Scan for the cell matching the given text and deliver its (X, Y) coordinate at center. 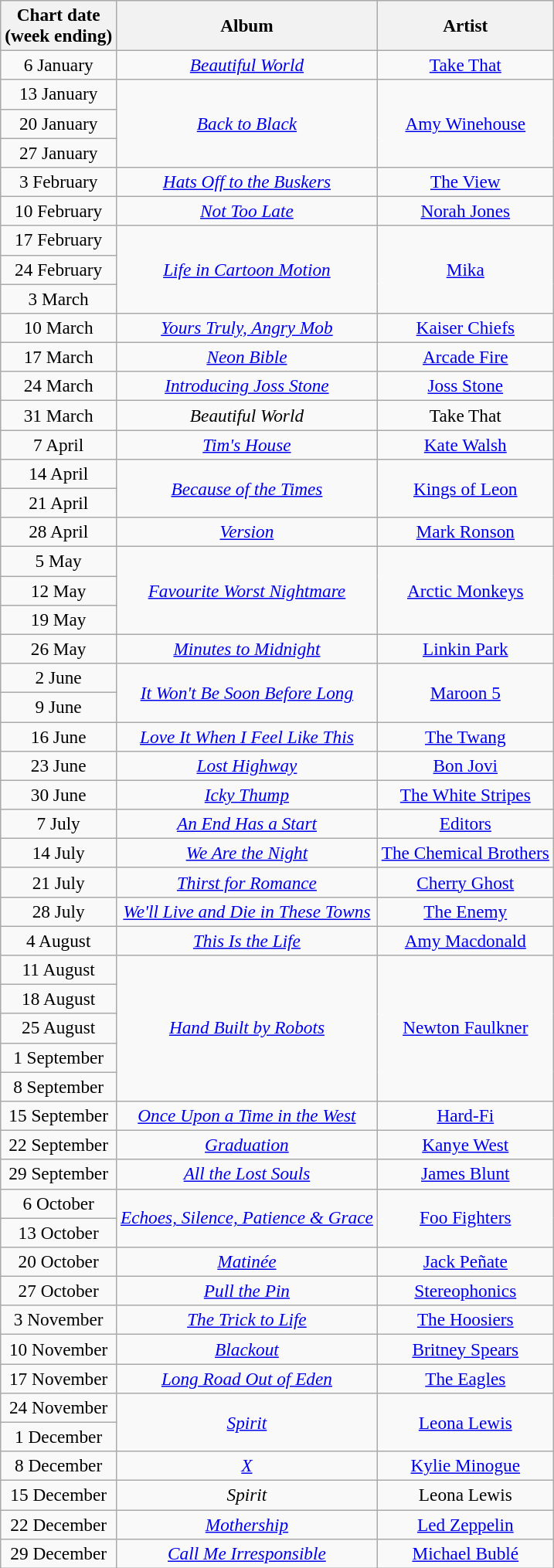
Arcade Fire (465, 357)
Album (247, 25)
The View (465, 182)
Not Too Late (247, 211)
All the Lost Souls (247, 1174)
Mika (465, 269)
13 October (59, 1232)
28 April (59, 532)
Kanye West (465, 1145)
Led Zeppelin (465, 1524)
An End Has a Start (247, 823)
The Eagles (465, 1378)
Linkin Park (465, 649)
Kate Walsh (465, 444)
27 January (59, 152)
Stereophonics (465, 1291)
8 December (59, 1466)
17 February (59, 240)
17 March (59, 357)
Hard-Fi (465, 1115)
Maroon 5 (465, 692)
24 February (59, 270)
31 March (59, 415)
Favourite Worst Nightmare (247, 590)
Hats Off to the Buskers (247, 182)
Pull the Pin (247, 1291)
18 August (59, 999)
12 May (59, 590)
Amy Winehouse (465, 124)
Love It When I Feel Like This (247, 736)
Editors (465, 823)
28 July (59, 911)
14 July (59, 853)
3 November (59, 1320)
10 March (59, 328)
1 September (59, 1057)
8 September (59, 1086)
Matinée (247, 1261)
The White Stripes (465, 795)
Life in Cartoon Motion (247, 269)
1 December (59, 1437)
This Is the Life (247, 940)
19 May (59, 619)
29 September (59, 1174)
23 June (59, 765)
Britney Spears (465, 1349)
Chart date(week ending) (59, 25)
6 January (59, 65)
27 October (59, 1291)
Echoes, Silence, Patience & Grace (247, 1218)
Introducing Joss Stone (247, 386)
24 November (59, 1407)
16 June (59, 736)
Neon Bible (247, 357)
30 June (59, 795)
22 September (59, 1145)
15 September (59, 1115)
Minutes to Midnight (247, 649)
3 February (59, 182)
X (247, 1466)
Norah Jones (465, 211)
11 August (59, 969)
Blackout (247, 1349)
Thirst for Romance (247, 882)
10 November (59, 1349)
24 March (59, 386)
Mark Ronson (465, 532)
The Twang (465, 736)
Newton Faulkner (465, 1027)
Arctic Monkeys (465, 590)
29 December (59, 1553)
Kylie Minogue (465, 1466)
We'll Live and Die in These Towns (247, 911)
Hand Built by Robots (247, 1027)
Amy Macdonald (465, 940)
2 June (59, 677)
James Blunt (465, 1174)
Cherry Ghost (465, 882)
Bon Jovi (465, 765)
6 October (59, 1203)
4 August (59, 940)
Long Road Out of Eden (247, 1378)
21 April (59, 503)
Michael Bublé (465, 1553)
21 July (59, 882)
Back to Black (247, 124)
10 February (59, 211)
Icky Thump (247, 795)
Yours Truly, Angry Mob (247, 328)
Jack Peñate (465, 1261)
The Chemical Brothers (465, 853)
Artist (465, 25)
20 October (59, 1261)
Mothership (247, 1524)
22 December (59, 1524)
Kings of Leon (465, 488)
Joss Stone (465, 386)
26 May (59, 649)
7 April (59, 444)
Once Upon a Time in the West (247, 1115)
20 January (59, 124)
The Hoosiers (465, 1320)
Because of the Times (247, 488)
17 November (59, 1378)
15 December (59, 1495)
Tim's House (247, 444)
Version (247, 532)
25 August (59, 1028)
The Trick to Life (247, 1320)
13 January (59, 94)
The Enemy (465, 911)
Foo Fighters (465, 1218)
We Are the Night (247, 853)
Lost Highway (247, 765)
7 July (59, 823)
Kaiser Chiefs (465, 328)
Graduation (247, 1145)
Call Me Irresponsible (247, 1553)
3 March (59, 298)
It Won't Be Soon Before Long (247, 692)
14 April (59, 473)
9 June (59, 707)
5 May (59, 561)
